Pinpoint the cell where the given text exists, returning its [X, Y] midpoint coordinate. 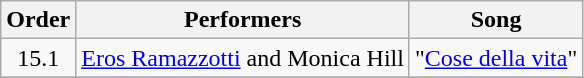
Performers [243, 20]
Order [38, 20]
Eros Ramazzotti and Monica Hill [243, 58]
15.1 [38, 58]
"Cose della vita" [496, 58]
Song [496, 20]
